Detect which cell encompasses the target text, then output its [X, Y] center coordinate. 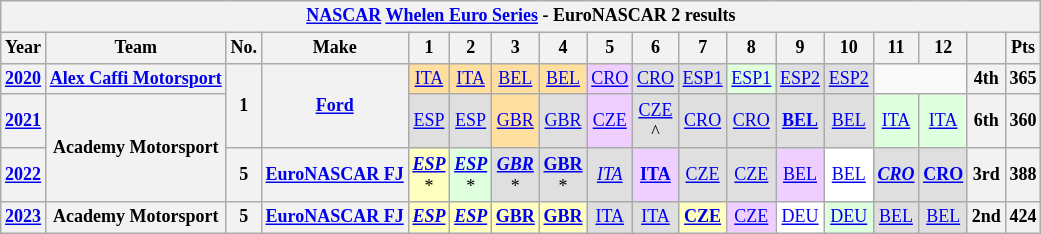
2nd [986, 218]
3 [515, 48]
2023 [24, 218]
365 [1023, 78]
2020 [24, 78]
10 [848, 48]
4th [986, 78]
Year [24, 48]
388 [1023, 175]
Make [334, 48]
2022 [24, 175]
8 [752, 48]
3rd [986, 175]
Alex Caffi Motorsport [136, 78]
2021 [24, 121]
2 [471, 48]
360 [1023, 121]
12 [944, 48]
424 [1023, 218]
Team [136, 48]
Pts [1023, 48]
No. [244, 48]
Ford [334, 106]
7 [702, 48]
11 [896, 48]
4 [563, 48]
6 [656, 48]
6th [986, 121]
CZE^ [656, 121]
NASCAR Whelen Euro Series - EuroNASCAR 2 results [521, 16]
9 [800, 48]
